Detect which cell encompasses the target text, then output its [X, Y] center coordinate. 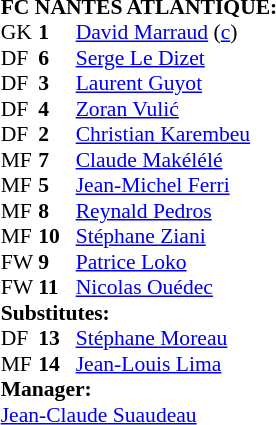
7 [57, 160]
14 [57, 364]
9 [57, 262]
2 [57, 135]
6 [57, 58]
GK [20, 33]
11 [57, 287]
1 [57, 33]
4 [57, 109]
8 [57, 211]
13 [57, 339]
5 [57, 185]
10 [57, 237]
3 [57, 83]
